Output the (x, y) coordinate of the center of the cell containing the given text.  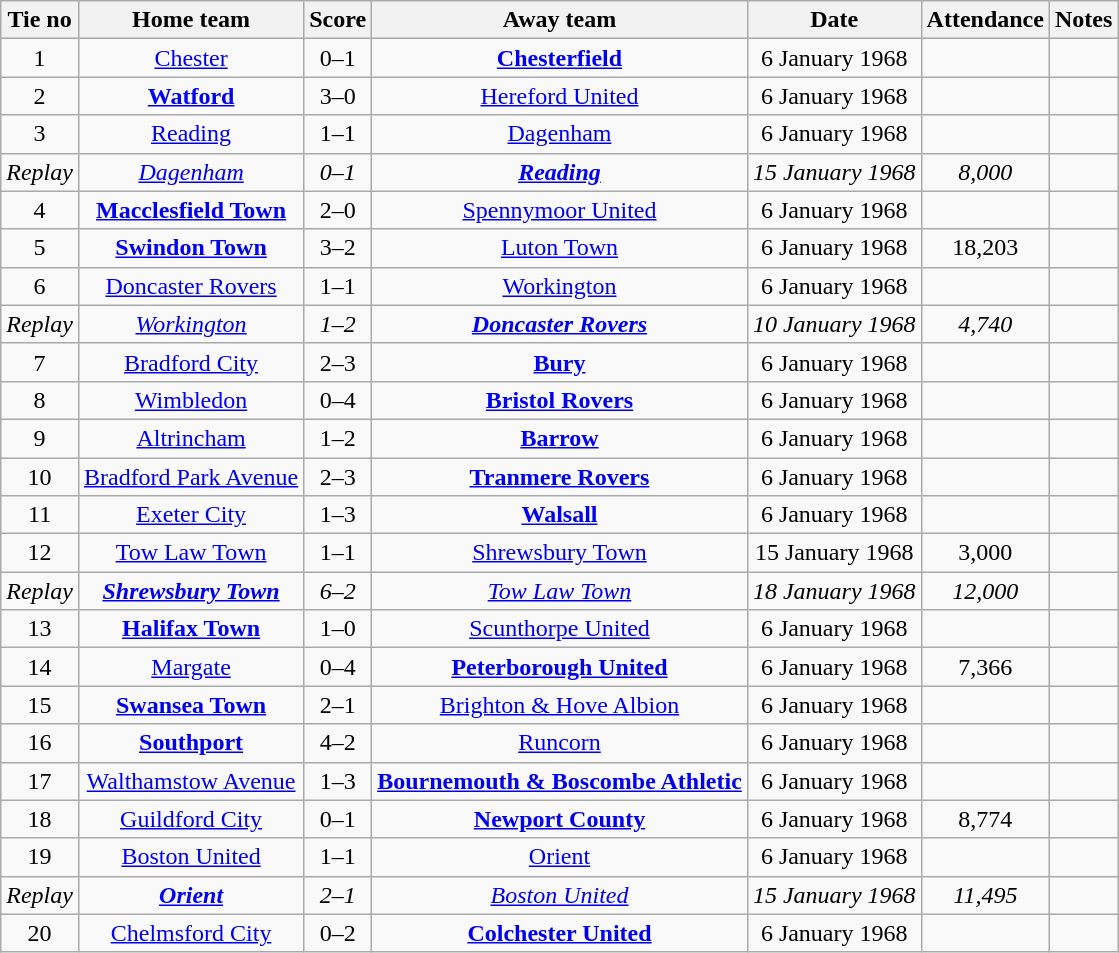
6 (40, 286)
8,000 (985, 172)
Chester (190, 58)
10 January 1968 (834, 324)
8 (40, 400)
Tie no (40, 20)
0–2 (338, 933)
Bury (560, 362)
Bristol Rovers (560, 400)
12 (40, 553)
Swindon Town (190, 248)
Spennymoor United (560, 210)
Score (338, 20)
Bournemouth & Boscombe Athletic (560, 781)
Walsall (560, 515)
Wimbledon (190, 400)
4,740 (985, 324)
Chesterfield (560, 58)
18 (40, 819)
2 (40, 96)
Tranmere Rovers (560, 477)
4 (40, 210)
13 (40, 629)
16 (40, 743)
Peterborough United (560, 667)
5 (40, 248)
7 (40, 362)
Watford (190, 96)
3–2 (338, 248)
Date (834, 20)
2–0 (338, 210)
Exeter City (190, 515)
18,203 (985, 248)
Brighton & Hove Albion (560, 705)
Bradford City (190, 362)
18 January 1968 (834, 591)
15 (40, 705)
11,495 (985, 895)
3–0 (338, 96)
3 (40, 134)
Halifax Town (190, 629)
Guildford City (190, 819)
Runcorn (560, 743)
7,366 (985, 667)
17 (40, 781)
Southport (190, 743)
11 (40, 515)
1 (40, 58)
Chelmsford City (190, 933)
Away team (560, 20)
10 (40, 477)
20 (40, 933)
Notes (1083, 20)
Attendance (985, 20)
19 (40, 857)
6–2 (338, 591)
Bradford Park Avenue (190, 477)
1–0 (338, 629)
Scunthorpe United (560, 629)
Home team (190, 20)
Hereford United (560, 96)
14 (40, 667)
8,774 (985, 819)
Swansea Town (190, 705)
Barrow (560, 438)
Luton Town (560, 248)
Margate (190, 667)
Altrincham (190, 438)
Colchester United (560, 933)
3,000 (985, 553)
Macclesfield Town (190, 210)
9 (40, 438)
12,000 (985, 591)
Walthamstow Avenue (190, 781)
Newport County (560, 819)
4–2 (338, 743)
